Detect which cell encompasses the target text, then output its (X, Y) center coordinate. 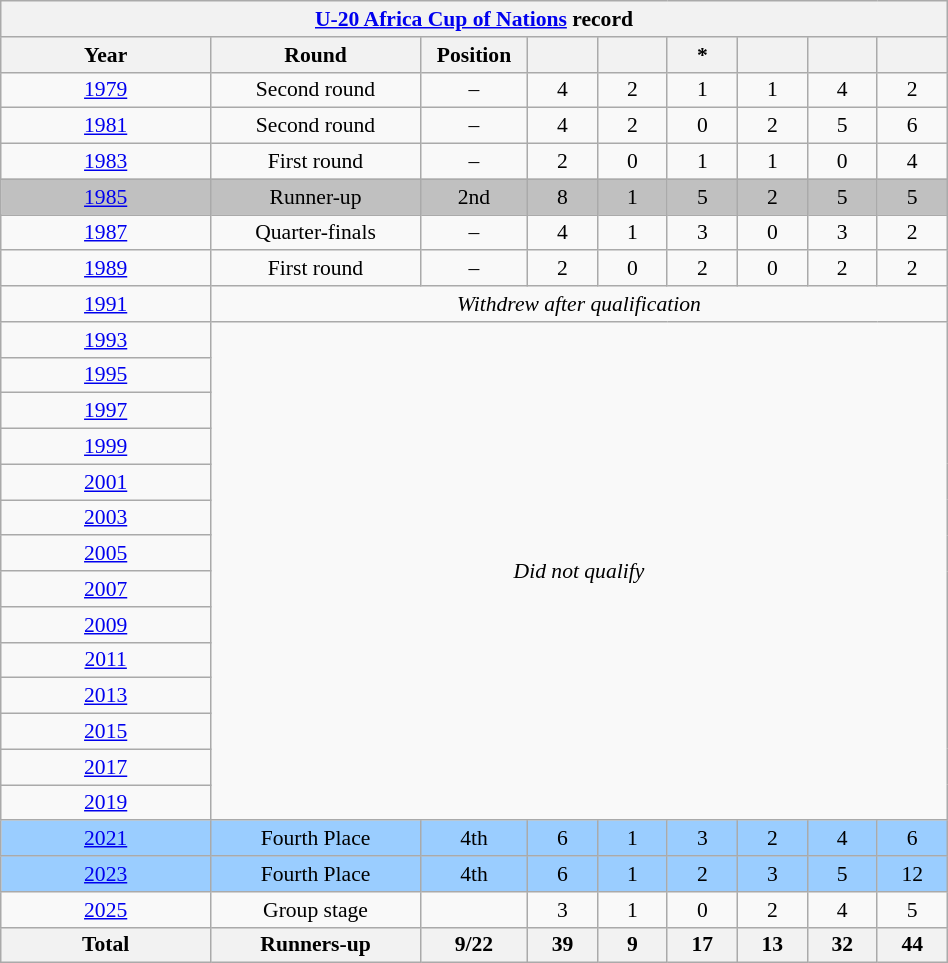
Year (106, 55)
2007 (106, 589)
Runner-up (316, 197)
1993 (106, 340)
2009 (106, 625)
9/22 (474, 945)
Quarter-finals (316, 233)
2005 (106, 554)
* (702, 55)
Did not qualify (580, 572)
2023 (106, 874)
1999 (106, 447)
32 (842, 945)
8 (563, 197)
2025 (106, 910)
2015 (106, 732)
17 (702, 945)
2011 (106, 660)
Group stage (316, 910)
44 (912, 945)
Withdrew after qualification (580, 304)
2003 (106, 518)
2013 (106, 696)
2017 (106, 767)
1987 (106, 233)
1989 (106, 269)
9 (632, 945)
1979 (106, 90)
39 (563, 945)
U-20 Africa Cup of Nations record (474, 19)
2001 (106, 482)
1995 (106, 375)
1991 (106, 304)
12 (912, 874)
2021 (106, 839)
1985 (106, 197)
Round (316, 55)
1983 (106, 162)
Runners-up (316, 945)
Total (106, 945)
1997 (106, 411)
1981 (106, 126)
13 (772, 945)
2nd (474, 197)
Position (474, 55)
2019 (106, 803)
